Scan for the cell matching the given text and deliver its (X, Y) coordinate at center. 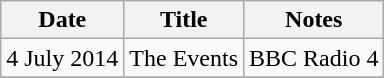
Notes (314, 20)
4 July 2014 (62, 58)
Title (184, 20)
Date (62, 20)
The Events (184, 58)
BBC Radio 4 (314, 58)
